Determine the (X, Y) coordinate at the center of the cell enclosing the given text.  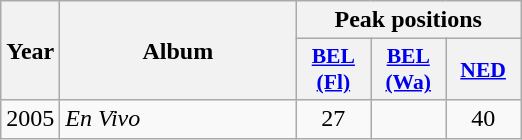
Year (30, 50)
BEL (Fl) (334, 70)
2005 (30, 119)
NED (484, 70)
27 (334, 119)
En Vivo (178, 119)
Peak positions (408, 20)
BEL (Wa) (408, 70)
Album (178, 50)
40 (484, 119)
